Search for the cell housing the specified text and yield its (x, y) center coordinate. 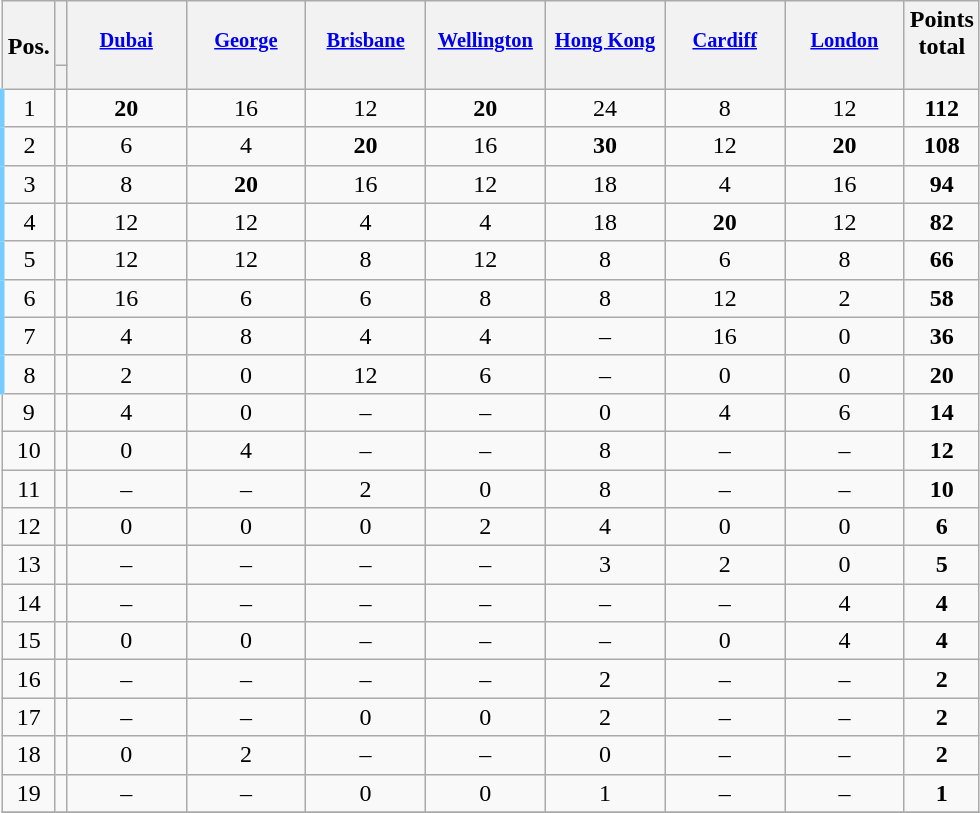
15 (28, 641)
11 (28, 489)
Pos. (28, 34)
17 (28, 717)
112 (942, 108)
19 (28, 793)
Dubai (126, 34)
9 (28, 412)
30 (605, 146)
13 (28, 565)
82 (942, 222)
7 (28, 336)
58 (942, 298)
Cardiff (725, 34)
108 (942, 146)
Wellington (485, 34)
London (845, 34)
94 (942, 184)
66 (942, 260)
24 (605, 108)
Brisbane (366, 34)
George (246, 34)
36 (942, 336)
Pointstotal (942, 34)
Hong Kong (605, 34)
